Return the [x, y] coordinate for the center point of the cell that contains the specified text.  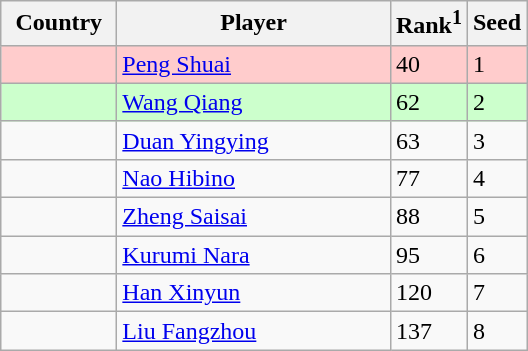
5 [496, 217]
Duan Yingying [254, 140]
6 [496, 255]
3 [496, 140]
62 [428, 102]
Country [59, 24]
Player [254, 24]
8 [496, 331]
Seed [496, 24]
40 [428, 64]
7 [496, 293]
Kurumi Nara [254, 255]
77 [428, 178]
Rank1 [428, 24]
120 [428, 293]
Nao Hibino [254, 178]
Zheng Saisai [254, 217]
88 [428, 217]
2 [496, 102]
63 [428, 140]
Peng Shuai [254, 64]
Han Xinyun [254, 293]
Wang Qiang [254, 102]
4 [496, 178]
95 [428, 255]
Liu Fangzhou [254, 331]
1 [496, 64]
137 [428, 331]
